Detect which cell encompasses the target text, then output its (x, y) center coordinate. 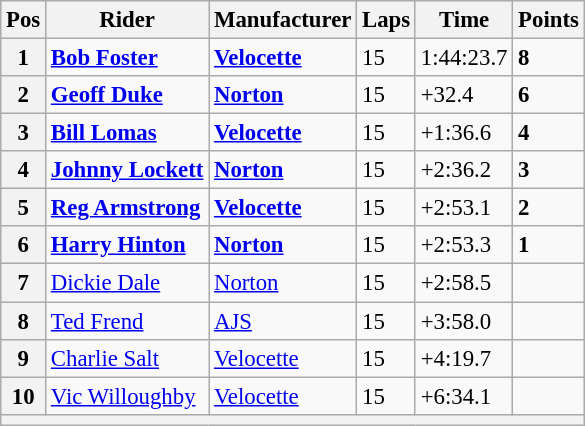
Rider (128, 20)
+2:53.3 (464, 245)
Bob Foster (128, 58)
Charlie Salt (128, 358)
5 (24, 208)
Dickie Dale (128, 283)
+2:58.5 (464, 283)
Points (548, 20)
7 (24, 283)
1:44:23.7 (464, 58)
Vic Willoughby (128, 396)
Reg Armstrong (128, 208)
+6:34.1 (464, 396)
Pos (24, 20)
Ted Frend (128, 321)
+4:19.7 (464, 358)
10 (24, 396)
Time (464, 20)
+2:36.2 (464, 170)
AJS (283, 321)
Bill Lomas (128, 133)
Geoff Duke (128, 95)
+3:58.0 (464, 321)
Laps (386, 20)
+32.4 (464, 95)
+2:53.1 (464, 208)
Harry Hinton (128, 245)
Manufacturer (283, 20)
9 (24, 358)
+1:36.6 (464, 133)
Johnny Lockett (128, 170)
